For the text-containing cell, return its midpoint in [x, y] coordinate format. 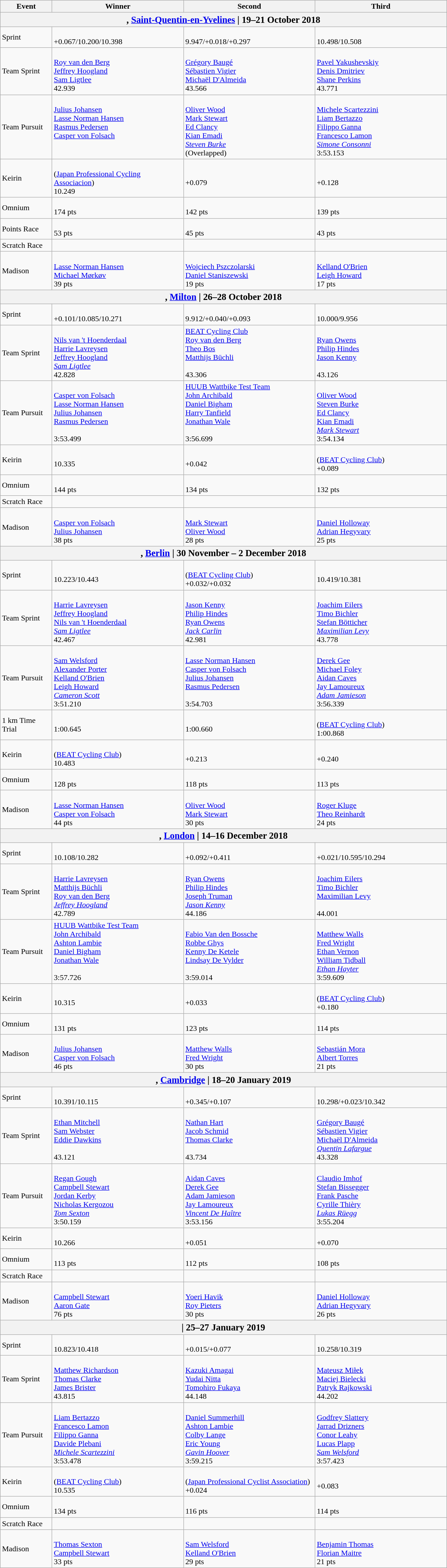
BEAT Cycling ClubRoy van den BergTheo BosMatthijs Büchli43.306 [249, 353]
112 pts [249, 1259]
Casper von FolsachLasse Norman HansenJulius JohansenRasmus Pedersen3:53.499 [118, 413]
Lasse Norman HansenMichael Mørkøv39 pts [118, 270]
Kelland O'BrienLeigh Howard17 pts [381, 270]
Winner [118, 6]
Ethan MitchellSam WebsterEddie Dawkins43.121 [118, 1135]
10.823/10.418 [118, 1345]
45 pts [249, 229]
Casper von FolsachJulius Johansen38 pts [118, 527]
Pavel YakushevskiyDenis DmitrievShane Perkins43.771 [381, 71]
HUUB Wattbike Test TeamJohn ArchibaldAshton LambieDaniel BighamJonathan Wale3:57.726 [118, 952]
Thomas SextonCampbell Stewart33 pts [118, 1549]
, Milton | 26–28 October 2018 [223, 297]
Yoeri HavikRoy Pieters30 pts [249, 1301]
Third [381, 6]
(BEAT Cycling Club)+0.032/+0.032 [249, 575]
+0.240 [381, 754]
1 km Time Trial [26, 725]
9.947/+0.018/+0.297 [249, 37]
+0.101/10.085/10.271 [118, 314]
10.223/10.443 [118, 575]
+0.051 [249, 1238]
+0.079 [249, 178]
(BEAT Cycling Club)10.483 [118, 754]
144 pts [118, 485]
10.335 [118, 460]
Event [26, 6]
Ryan OwensPhilip HindesJoseph TrumanJason Kenny44.186 [249, 891]
Matthew RichardsonThomas ClarkeJames Brister43.815 [118, 1379]
10.315 [118, 999]
Sam WelsfordAlexander PorterKelland O'BrienLeigh HowardCameron Scott3:51.210 [118, 678]
Oliver WoodMark Stewart30 pts [249, 809]
Wojciech PszczolarskiDaniel Staniszewski19 pts [249, 270]
10.266 [118, 1238]
Points Race [26, 229]
123 pts [249, 1024]
Joachim EilersTimo BichlerMaximilian Levy44.001 [381, 891]
+0.092/+0.411 [249, 853]
Michele ScartezziniLiam BertazzoFilippo GannaFrancesco LamonSimone Consonni3:53.153 [381, 127]
Sam WelsfordKelland O'Brien29 pts [249, 1549]
43 pts [381, 229]
Campbell StewartAaron Gate76 pts [118, 1301]
Matthew WallsFred WrightEthan VernonWilliam TidballEthan Hayter3:59.609 [381, 952]
Julius JohansenLasse Norman HansenRasmus PedersenCasper von Folsach [118, 127]
+0.015/+0.077 [249, 1345]
(BEAT Cycling Club)10.535 [118, 1482]
| 25–27 January 2019 [223, 1327]
(BEAT Cycling Club)+0.089 [381, 460]
Claudio ImhofStefan BisseggerFrank PascheCyrille ThièryLukas Rüegg3:55.204 [381, 1196]
Kazuki AmagaiYudai NittaTomohiro Fukaya44.148 [249, 1379]
Daniel SummerhillAshton LambieColby LangeEric YoungGavin Hoover3:59.215 [249, 1435]
10.419/10.381 [381, 575]
, London | 14–16 December 2018 [223, 835]
Sebastián MoraAlbert Torres21 pts [381, 1054]
+0.128 [381, 178]
Benjamin ThomasFlorian Maitre21 pts [381, 1549]
Oliver WoodSteven BurkeEd ClancyKian EmadiMark Stewart3:54.134 [381, 413]
Harrie LavreysenMatthijs BüchliRoy van den BergJeffrey Hoogland42.789 [118, 891]
Matthew WallsFred Wright30 pts [249, 1054]
Daniel HollowayAdrian Hegyvary25 pts [381, 527]
9.912/+0.040/+0.093 [249, 314]
Liam BertazzoFrancesco LamonFilippo GannaDavide PlebaniMichele Scartezzini3:53.478 [118, 1435]
+0.213 [249, 754]
Nathan HartJacob SchmidThomas Clarke43.734 [249, 1135]
Joachim EilersTimo BichlerStefan BötticherMaximilian Levy43.778 [381, 618]
Lasse Norman HansenCasper von Folsach44 pts [118, 809]
1:00.645 [118, 725]
Ryan OwensPhilip HindesJason Kenny43.126 [381, 353]
10.298/+0.023/10.342 [381, 1097]
Mateusz MiłekMaciej BieleckiPatryk Rajkowski44.202 [381, 1379]
Julius JohansenCasper von Folsach46 pts [118, 1054]
Fabio Van den BosscheRobbe GhysKenny De KeteleLindsay De Vylder3:59.014 [249, 952]
128 pts [118, 779]
HUUB Wattbike Test TeamJohn ArchibaldDaniel BighamHarry TanfieldJonathan Wale3:56.699 [249, 413]
, Berlin | 30 November – 2 December 2018 [223, 553]
Nils van 't HoenderdaalHarrie LavreysenJeffrey HooglandSam Ligtlee42.828 [118, 353]
+0.042 [249, 460]
131 pts [118, 1024]
(BEAT Cycling Club)+0.180 [381, 999]
Roy van den BergJeffrey HooglandSam Ligtlee42.939 [118, 71]
Aidan CavesDerek GeeAdam JamiesonJay LamoureuxVincent De Haître3:53.156 [249, 1196]
Derek GeeMichael FoleyAidan CavesJay LamoureuxAdam Jamieson3:56.339 [381, 678]
+0.033 [249, 999]
108 pts [381, 1259]
Grégory BaugéSébastien VigierMichaël D'AlmeidaQuentin Lafargue43.328 [381, 1135]
Second [249, 6]
Regan GoughCampbell StewartJordan KerbyNicholas KergozouTom Sexton3:50.159 [118, 1196]
+0.070 [381, 1238]
Daniel HollowayAdrian Hegyvary26 pts [381, 1301]
(Japan Professional Cyclist Association)+0.024 [249, 1482]
10.498/10.508 [381, 37]
+0.067/10.200/10.398 [118, 37]
Oliver WoodMark StewartEd ClancyKian EmadiSteven Burke(Overlapped) [249, 127]
Grégory BaugéSébastien VigierMichaël D'Almeida43.566 [249, 71]
10.258/10.319 [381, 1345]
+0.345/+0.107 [249, 1097]
Lasse Norman HansenCasper von FolsachJulius JohansenRasmus Pedersen3:54.703 [249, 678]
118 pts [249, 779]
Jason KennyPhilip HindesRyan OwensJack Carlin42.981 [249, 618]
, Cambridge | 18–20 January 2019 [223, 1080]
116 pts [249, 1507]
Harrie LavreysenJeffrey HooglandNils van 't HoenderdaalSam Ligtlee42.467 [118, 618]
10.391/10.115 [118, 1097]
53 pts [118, 229]
+0.083 [381, 1482]
139 pts [381, 208]
, Saint-Quentin-en-Yvelines | 19–21 October 2018 [223, 20]
10.000/9.956 [381, 314]
+0.021/10.595/10.294 [381, 853]
Roger KlugeTheo Reinhardt24 pts [381, 809]
(BEAT Cycling Club)1:00.868 [381, 725]
Mark StewartOliver Wood28 pts [249, 527]
(Japan Professional Cycling Associacion)10.249 [118, 178]
132 pts [381, 485]
Godfrey SlatteryJarrad DriznersConor LeahyLucas PlappSam Welsford3:57.423 [381, 1435]
1:00.660 [249, 725]
10.108/10.282 [118, 853]
174 pts [118, 208]
142 pts [249, 208]
